From the cell containing the given text, extract its center point as (X, Y) coordinate. 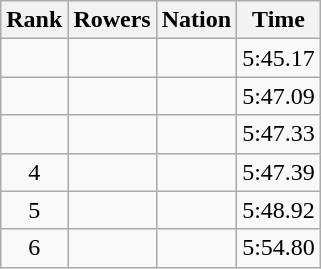
Nation (196, 20)
5:48.92 (279, 210)
5:47.33 (279, 134)
Time (279, 20)
4 (34, 172)
Rank (34, 20)
5:45.17 (279, 58)
5:47.39 (279, 172)
Rowers (112, 20)
5:47.09 (279, 96)
5:54.80 (279, 248)
6 (34, 248)
5 (34, 210)
